Scan for the cell matching the given text and deliver its [x, y] coordinate at center. 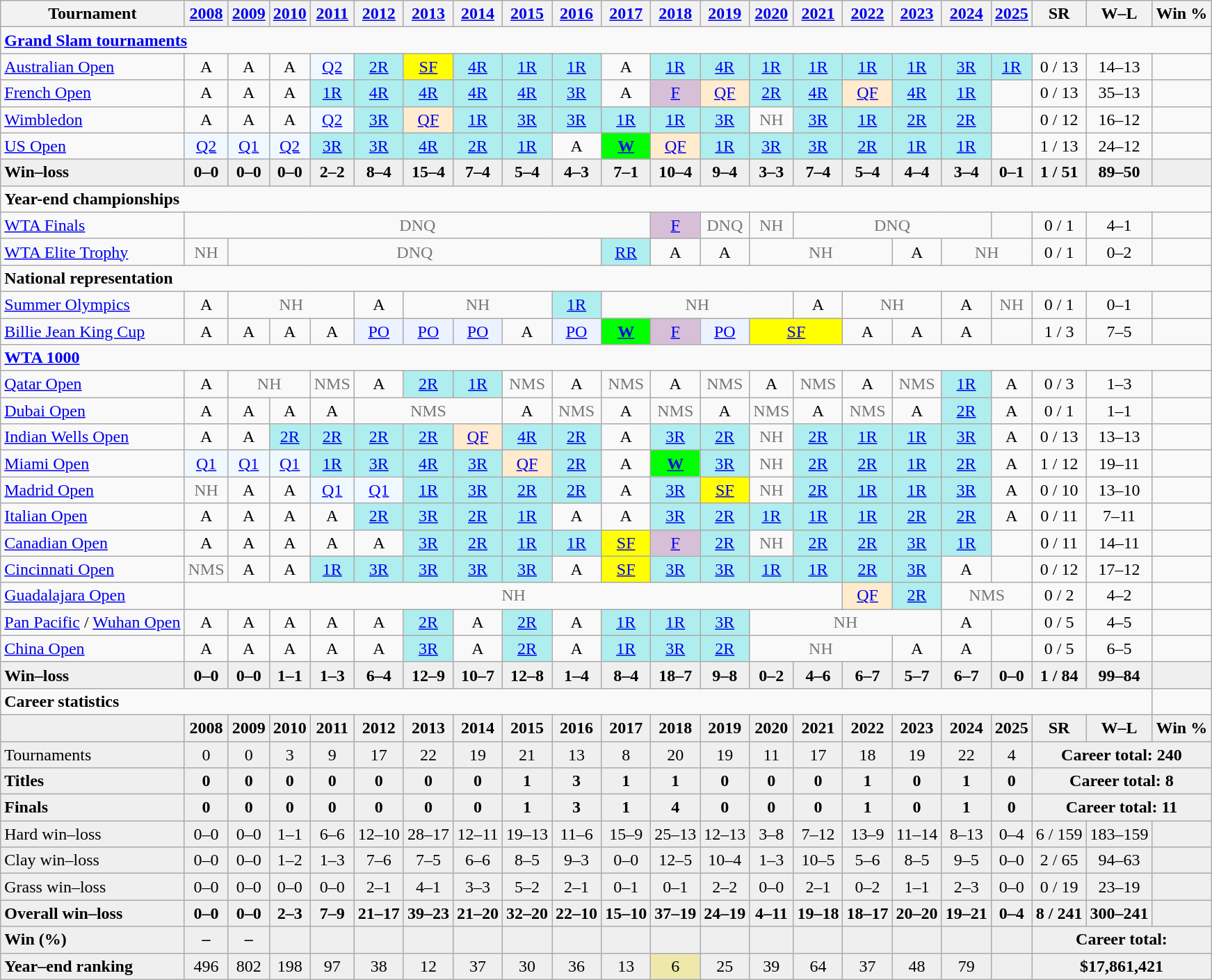
94–63 [1120, 860]
12–5 [676, 860]
1–4 [577, 675]
19–13 [527, 834]
3–8 [772, 834]
14–11 [1120, 543]
Wimbledon [92, 120]
0 / 10 [1059, 490]
Hard win–loss [92, 834]
Summer Olympics [92, 304]
48 [916, 966]
0 / 19 [1059, 887]
Canadian Open [92, 543]
WTA Elite Trophy [92, 252]
2 / 65 [1059, 860]
17–12 [1120, 569]
496 [206, 966]
4–3 [577, 172]
$17,861,421 [1121, 966]
18–17 [868, 913]
9–5 [967, 860]
15–4 [428, 172]
8 / 241 [1059, 913]
Billie Jean King Cup [92, 332]
Tournaments [92, 754]
4–11 [772, 913]
Cincinnati Open [92, 569]
802 [249, 966]
Australian Open [92, 67]
7–6 [378, 860]
0 / 2 [1059, 596]
19–21 [967, 913]
12–9 [428, 675]
19–18 [818, 913]
6 / 159 [1059, 834]
21 [527, 754]
9 [332, 754]
6–5 [1120, 648]
China Open [92, 648]
21–20 [477, 913]
Tournament [92, 14]
Career total: 240 [1121, 754]
3–4 [967, 172]
13–13 [1120, 437]
Qatar Open [92, 384]
22–10 [577, 913]
300–241 [1120, 913]
10–5 [818, 860]
16–12 [1120, 120]
12–10 [378, 834]
Clay win–loss [92, 860]
79 [967, 966]
1 / 84 [1059, 675]
Career total: 8 [1121, 781]
36 [577, 966]
9–4 [725, 172]
38 [378, 966]
15–9 [626, 834]
5–7 [916, 675]
18–7 [676, 675]
13–10 [1120, 490]
18 [868, 754]
19–11 [1120, 464]
39 [772, 966]
RR [626, 252]
Madrid Open [92, 490]
11–14 [916, 834]
20–20 [916, 913]
8–13 [967, 834]
4–2 [1120, 596]
Year-end championships [606, 199]
7–12 [818, 834]
Guadalajara Open [92, 596]
9–8 [725, 675]
99–84 [1120, 675]
1 / 13 [1059, 146]
8 [626, 754]
1 / 12 [1059, 464]
183–159 [1120, 834]
39–23 [428, 913]
Overall win–loss [92, 913]
12 [428, 966]
9–3 [577, 860]
10–7 [477, 675]
64 [818, 966]
24–19 [725, 913]
Pan Pacific / Wuhan Open [92, 622]
US Open [92, 146]
7–11 [1120, 516]
Win (%) [92, 940]
13–9 [868, 834]
1 / 3 [1059, 332]
Year–end ranking [92, 966]
32–20 [527, 913]
12–11 [477, 834]
Career total: 11 [1121, 808]
Grand Slam tournaments [606, 40]
24–12 [1120, 146]
1–2 [289, 860]
WTA 1000 [606, 358]
37–19 [676, 913]
198 [289, 966]
4–5 [1120, 622]
WTA Finals [92, 225]
Career statistics [576, 701]
Miami Open [92, 464]
89–50 [1120, 172]
1 / 51 [1059, 172]
23–19 [1120, 887]
20 [676, 754]
Indian Wells Open [92, 437]
14–13 [1120, 67]
35–13 [1120, 93]
National representation [606, 278]
Grass win–loss [92, 887]
21–17 [378, 913]
11–6 [577, 834]
Italian Open [92, 516]
25–13 [676, 834]
French Open [92, 93]
30 [527, 966]
12–8 [527, 675]
Titles [92, 781]
7–1 [626, 172]
7–9 [332, 913]
6 [676, 966]
97 [332, 966]
5–6 [868, 860]
6–4 [378, 675]
4–4 [916, 172]
Dubai Open [92, 411]
Career total: [1121, 940]
15–10 [626, 913]
11 [772, 754]
25 [725, 966]
12–13 [725, 834]
28–17 [428, 834]
4–6 [818, 675]
5–2 [527, 887]
Finals [92, 808]
0 / 3 [1059, 384]
